Detect which cell encompasses the target text, then output its (x, y) center coordinate. 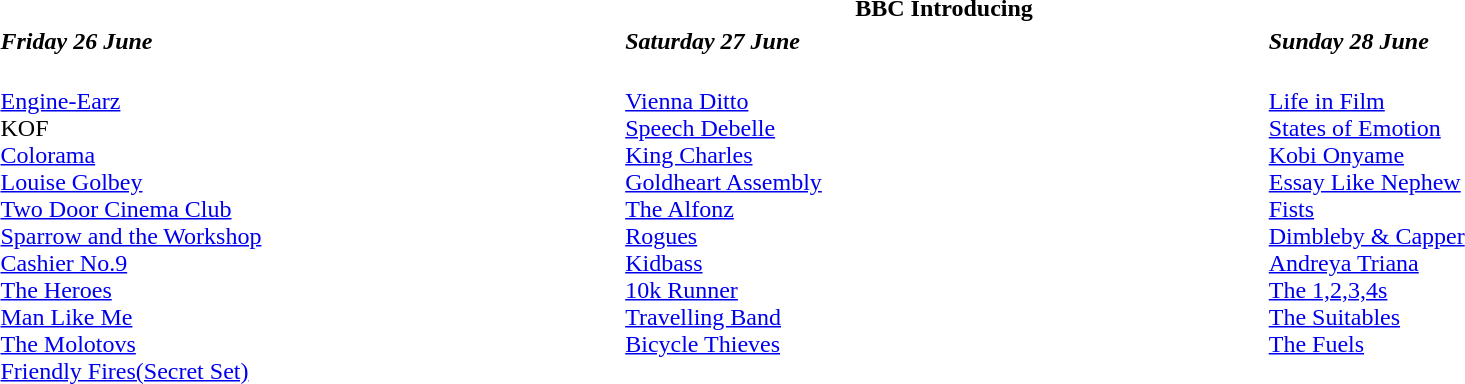
Saturday 27 June (944, 41)
